Provide the [X, Y] coordinate of the cell's center where the given text is located.  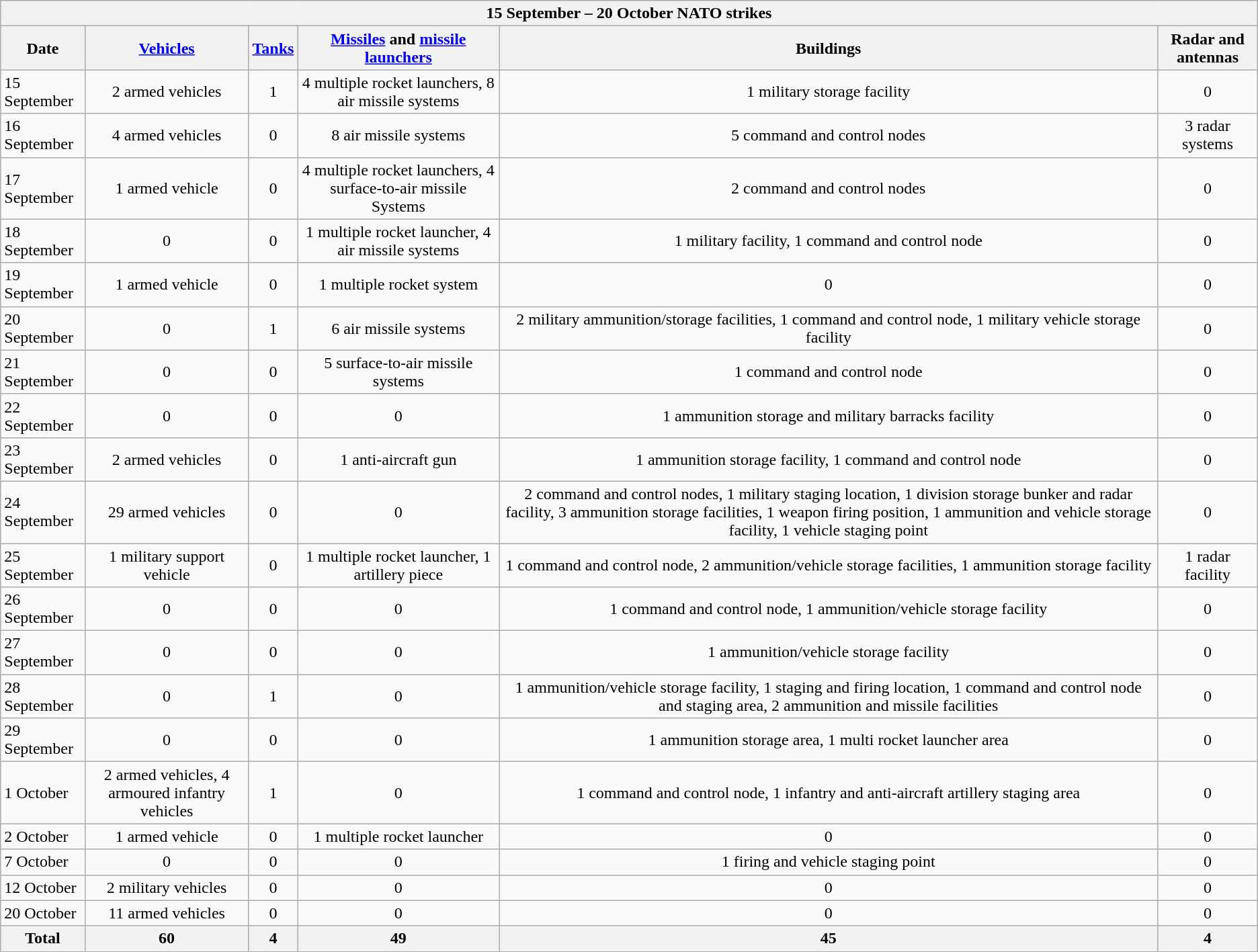
1 ammunition storage area, 1 multi rocket launcher area [829, 740]
1 anti-aircraft gun [399, 460]
Tanks [273, 48]
1 multiple rocket launcher, 1 artillery piece [399, 564]
5 surface-to-air missile systems [399, 372]
29 armed vehicles [167, 512]
19 September [43, 285]
Missiles and missile launchers [399, 48]
29 September [43, 740]
2 military ammunition/storage facilities, 1 command and control node, 1 military vehicle storage facility [829, 328]
Buildings [829, 48]
Total [43, 939]
3 radar systems [1208, 136]
1 command and control node, 2 ammunition/vehicle storage facilities, 1 ammunition storage facility [829, 564]
4 armed vehicles [167, 136]
1 ammunition storage facility, 1 command and control node [829, 460]
8 air missile systems [399, 136]
2 armed vehicles, 4 armoured infantry vehicles [167, 793]
18 September [43, 241]
Date [43, 48]
15 September [43, 91]
12 October [43, 888]
1 multiple rocket system [399, 285]
20 September [43, 328]
1 ammunition storage and military barracks facility [829, 415]
15 September – 20 October NATO strikes [629, 13]
1 multiple rocket launcher [399, 836]
21 September [43, 372]
60 [167, 939]
1 command and control node, 1 infantry and anti-aircraft artillery staging area [829, 793]
27 September [43, 653]
26 September [43, 609]
6 air missile systems [399, 328]
1 radar facility [1208, 564]
2 command and control nodes [829, 188]
Vehicles [167, 48]
1 command and control node [829, 372]
16 September [43, 136]
1 multiple rocket launcher, 4 air missile systems [399, 241]
1 military support vehicle [167, 564]
17 September [43, 188]
1 military storage facility [829, 91]
22 September [43, 415]
1 October [43, 793]
45 [829, 939]
1 ammunition/vehicle storage facility [829, 653]
1 firing and vehicle staging point [829, 862]
5 command and control nodes [829, 136]
2 military vehicles [167, 888]
4 multiple rocket launchers, 4 surface-to-air missile Systems [399, 188]
1 military facility, 1 command and control node [829, 241]
Radar and antennas [1208, 48]
23 September [43, 460]
1 command and control node, 1 ammunition/vehicle storage facility [829, 609]
11 armed vehicles [167, 913]
4 multiple rocket launchers, 8 air missile systems [399, 91]
20 October [43, 913]
7 October [43, 862]
2 October [43, 836]
28 September [43, 696]
49 [399, 939]
24 September [43, 512]
25 September [43, 564]
